Provide the (x, y) coordinate of the cell's center where the given text is located.  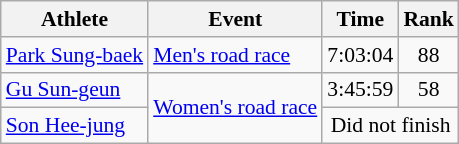
Did not finish (390, 126)
88 (428, 55)
3:45:59 (360, 90)
Time (360, 19)
Son Hee-jung (74, 126)
Rank (428, 19)
Gu Sun-geun (74, 90)
Women's road race (235, 108)
Event (235, 19)
Men's road race (235, 55)
Park Sung-baek (74, 55)
Athlete (74, 19)
58 (428, 90)
7:03:04 (360, 55)
